Detect which cell encompasses the target text, then output its (x, y) center coordinate. 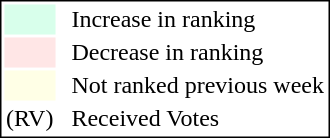
Decrease in ranking (198, 53)
Not ranked previous week (198, 85)
Increase in ranking (198, 19)
(RV) (29, 119)
Received Votes (198, 119)
